Return the (X, Y) coordinate for the center point of the cell that contains the specified text.  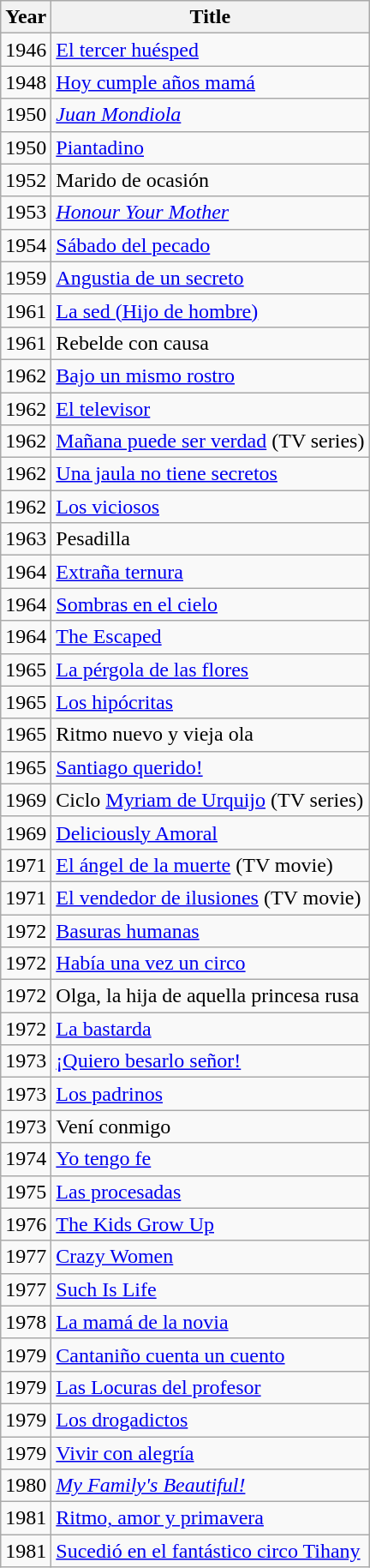
Había una vez un circo (211, 964)
Honour Your Mother (211, 213)
El tercer huésped (211, 50)
El ángel de la muerte (TV movie) (211, 865)
La mamá de la novia (211, 1322)
1948 (26, 82)
Hoy cumple años mamá (211, 82)
Las Locuras del profesor (211, 1387)
Olga, la hija de aquella princesa rusa (211, 996)
Angustia de un secreto (211, 278)
1946 (26, 50)
Los drogadictos (211, 1420)
Ritmo nuevo y vieja ola (211, 735)
Crazy Women (211, 1257)
¡Quiero besarlo señor! (211, 1061)
Las procesadas (211, 1192)
1952 (26, 180)
La bastarda (211, 1029)
Ritmo, amor y primavera (211, 1518)
El televisor (211, 409)
Los padrinos (211, 1094)
Title (211, 17)
The Kids Grow Up (211, 1224)
1975 (26, 1192)
Santiago querido! (211, 767)
1980 (26, 1486)
1978 (26, 1322)
1953 (26, 213)
Los hipócritas (211, 702)
Marido de ocasión (211, 180)
1974 (26, 1159)
Pesadilla (211, 539)
Extraña ternura (211, 572)
Sábado del pecado (211, 245)
Year (26, 17)
Piantadino (211, 147)
Juan Mondiola (211, 115)
Rebelde con causa (211, 343)
El vendedor de ilusiones (TV movie) (211, 898)
Sucedió en el fantástico circo Tihany (211, 1551)
Mañana puede ser verdad (TV series) (211, 442)
La sed (Hijo de hombre) (211, 310)
My Family's Beautiful! (211, 1486)
Such Is Life (211, 1289)
Una jaula no tiene secretos (211, 474)
Vení conmigo (211, 1126)
Basuras humanas (211, 930)
Vivir con alegría (211, 1453)
Sombras en el cielo (211, 604)
La pérgola de las flores (211, 670)
1963 (26, 539)
The Escaped (211, 637)
Cantaniño cuenta un cuento (211, 1355)
Ciclo Myriam de Urquijo (TV series) (211, 800)
1954 (26, 245)
Deliciously Amoral (211, 832)
1959 (26, 278)
Yo tengo fe (211, 1159)
Bajo un mismo rostro (211, 375)
1976 (26, 1224)
Los viciosos (211, 507)
